Identify which cell holds the provided text, then report its [x, y] central coordinate. 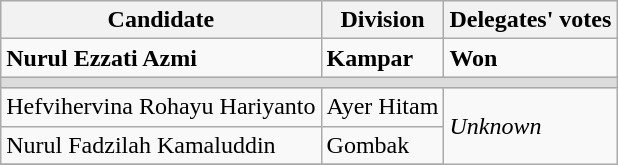
Ayer Hitam [382, 107]
Gombak [382, 145]
Candidate [161, 20]
Division [382, 20]
Hefvihervina Rohayu Hariyanto [161, 107]
Nurul Ezzati Azmi [161, 58]
Nurul Fadzilah Kamaluddin [161, 145]
Won [530, 58]
Unknown [530, 126]
Delegates' votes [530, 20]
Kampar [382, 58]
